Output the (x, y) coordinate of the center of the cell containing the given text.  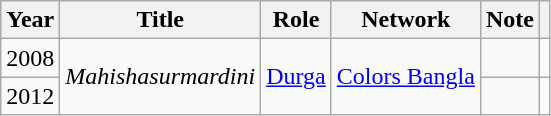
2008 (30, 58)
Mahishasurmardini (160, 77)
Note (510, 20)
Network (406, 20)
2012 (30, 96)
Durga (296, 77)
Colors Bangla (406, 77)
Title (160, 20)
Role (296, 20)
Year (30, 20)
